Search for the cell housing the specified text and yield its [X, Y] center coordinate. 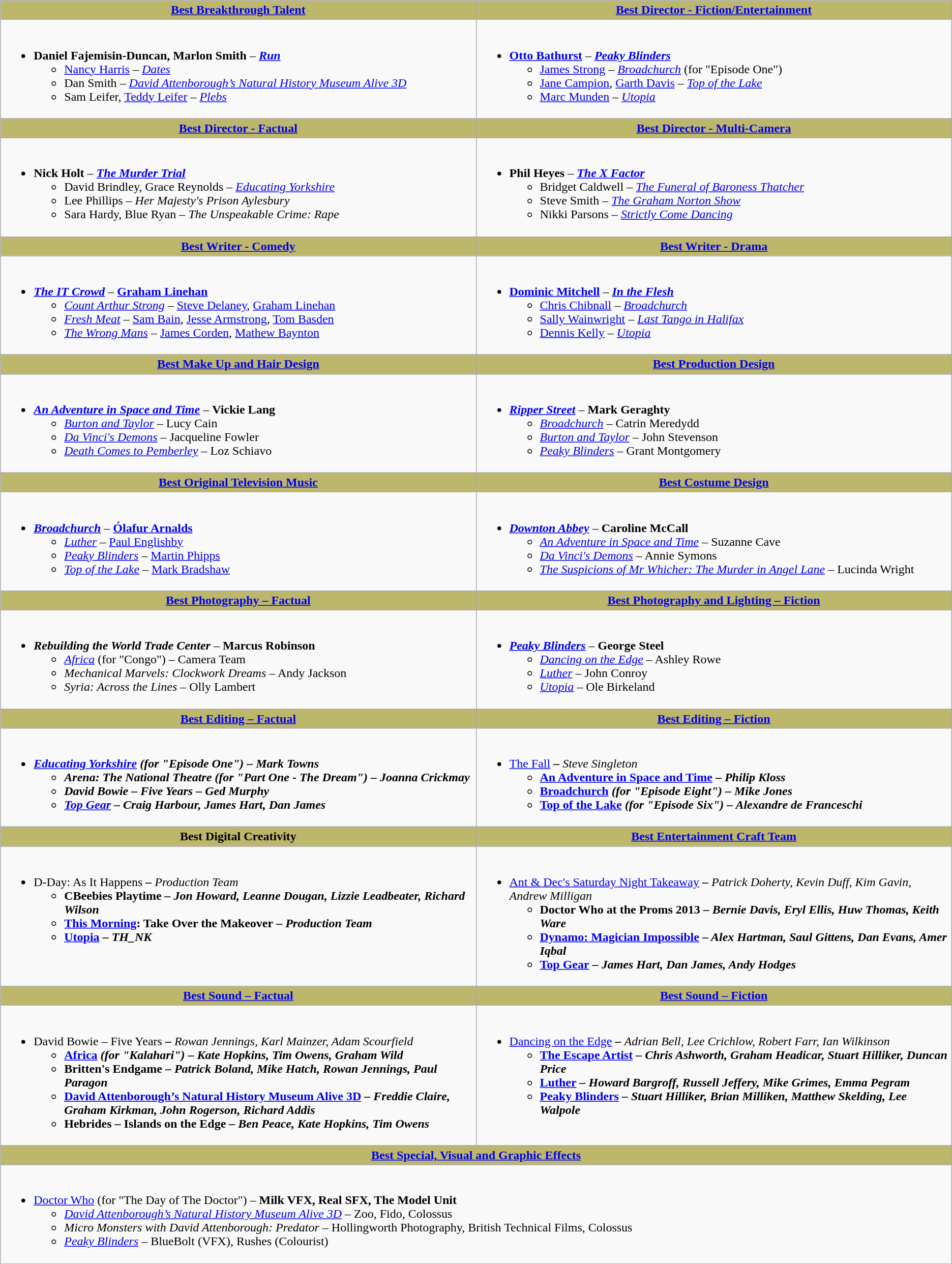
An Adventure in Space and Time – Vickie LangBurton and Taylor – Lucy CainDa Vinci's Demons – Jacqueline FowlerDeath Comes to Pemberley – Loz Schiavo [238, 423]
Best Photography and Lighting – Fiction [714, 600]
Best Original Television Music [238, 482]
Best Director - Fiction/Entertainment [714, 10]
Best Entertainment Craft Team [714, 837]
Best Writer - Comedy [238, 246]
Best Make Up and Hair Design [238, 364]
Dominic Mitchell – In the FleshChris Chibnall – BroadchurchSally Wainwright – Last Tango in HalifaxDennis Kelly – Utopia [714, 305]
Best Breakthrough Talent [238, 10]
Best Sound – Factual [238, 996]
Best Sound – Fiction [714, 996]
Best Production Design [714, 364]
Best Director - Multi-Camera [714, 128]
Otto Bathurst – Peaky BlindersJames Strong – Broadchurch (for "Episode One")Jane Campion, Garth Davis – Top of the LakeMarc Munden – Utopia [714, 69]
Phil Heyes – The X FactorBridget Caldwell – The Funeral of Baroness ThatcherSteve Smith – The Graham Norton ShowNikki Parsons – Strictly Come Dancing [714, 187]
Best Photography – Factual [238, 600]
Best Editing – Factual [238, 719]
Best Special, Visual and Graphic Effects [476, 1155]
Best Director - Factual [238, 128]
Best Editing – Fiction [714, 719]
Best Digital Creativity [238, 837]
Broadchurch – Ólafur ArnaldsLuther – Paul EnglishbyPeaky Blinders – Martin PhippsTop of the Lake – Mark Bradshaw [238, 541]
Peaky Blinders – George SteelDancing on the Edge – Ashley RoweLuther – John ConroyUtopia – Ole Birkeland [714, 659]
Best Writer - Drama [714, 246]
Ripper Street – Mark GeraghtyBroadchurch – Catrin MeredyddBurton and Taylor – John StevensonPeaky Blinders – Grant Montgomery [714, 423]
Best Costume Design [714, 482]
